Scan for the cell matching the given text and deliver its [x, y] coordinate at center. 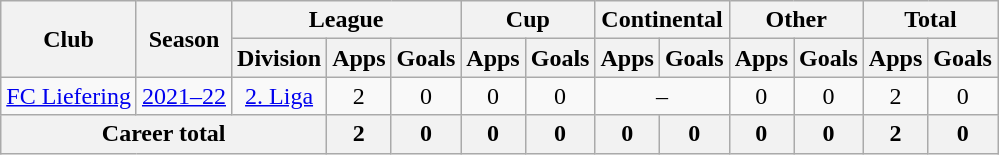
Other [796, 20]
Total [930, 20]
Cup [528, 20]
FC Liefering [69, 96]
Season [184, 39]
Club [69, 39]
Career total [164, 134]
2021–22 [184, 96]
– [662, 96]
2. Liga [280, 96]
League [346, 20]
Continental [662, 20]
Division [280, 58]
